Search for the cell housing the specified text and yield its [X, Y] center coordinate. 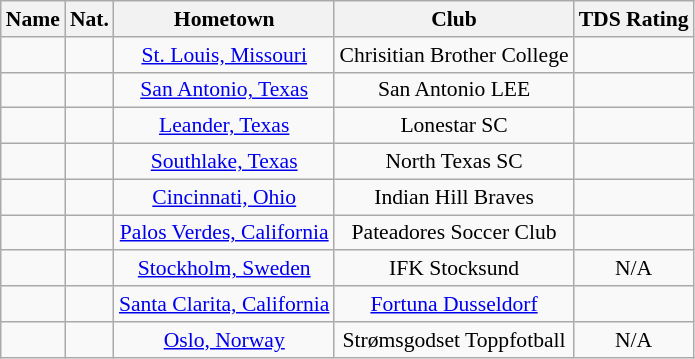
Pateadores Soccer Club [454, 233]
St. Louis, Missouri [224, 55]
Indian Hill Braves [454, 197]
Fortuna Dusseldorf [454, 304]
TDS Rating [634, 19]
Southlake, Texas [224, 162]
North Texas SC [454, 162]
San Antonio LEE [454, 90]
Santa Clarita, California [224, 304]
San Antonio, Texas [224, 90]
Chrisitian Brother College [454, 55]
Leander, Texas [224, 126]
Name [33, 19]
Lonestar SC [454, 126]
Oslo, Norway [224, 340]
Cincinnati, Ohio [224, 197]
Nat. [90, 19]
Club [454, 19]
Strømsgodset Toppfotball [454, 340]
IFK Stocksund [454, 269]
Palos Verdes, California [224, 233]
Hometown [224, 19]
Stockholm, Sweden [224, 269]
